Scan for the cell matching the given text and deliver its [x, y] coordinate at center. 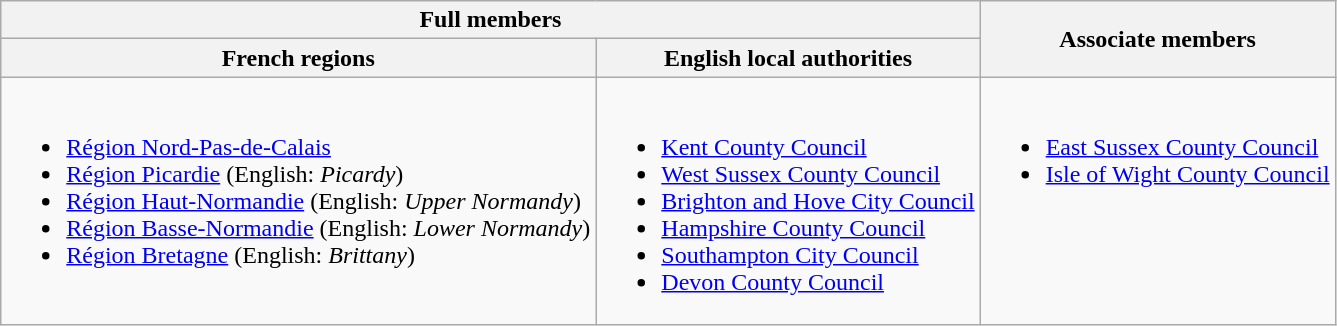
English local authorities [788, 58]
French regions [298, 58]
East Sussex County CouncilIsle of Wight County Council [1158, 201]
Full members [490, 20]
Kent County CouncilWest Sussex County CouncilBrighton and Hove City CouncilHampshire County CouncilSouthampton City CouncilDevon County Council [788, 201]
Associate members [1158, 39]
